Return [X, Y] of the center of cell containing provided text 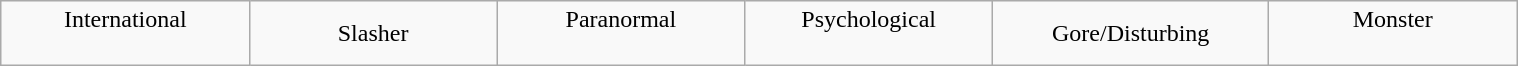
Gore/Disturbing [1131, 34]
Monster [1393, 34]
Slasher [373, 34]
Psychological [869, 34]
International [125, 34]
Paranormal [621, 34]
